Search for the cell housing the specified text and yield its [X, Y] center coordinate. 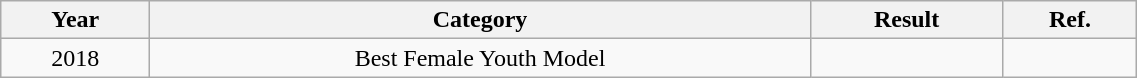
Best Female Youth Model [480, 58]
Result [906, 20]
Year [76, 20]
Ref. [1070, 20]
Category [480, 20]
2018 [76, 58]
